From the cell containing the given text, extract its center point as [x, y] coordinate. 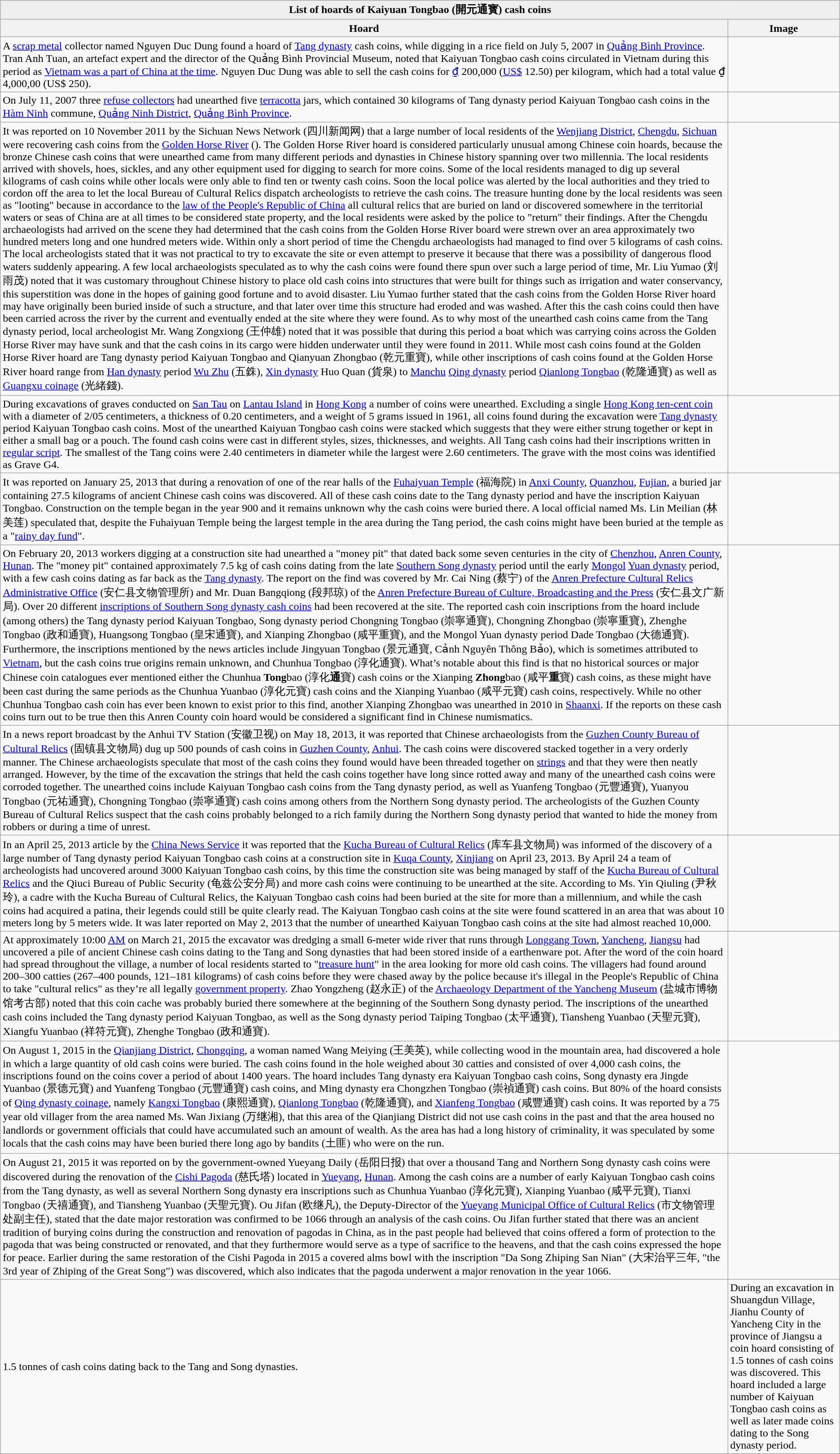
Hoard [364, 28]
Image [784, 28]
List of hoards of Kaiyuan Tongbao (開元通寳) cash coins [420, 10]
1.5 tonnes of cash coins dating back to the Tang and Song dynasties. [364, 1367]
